Return (X, Y) of the center of cell containing provided text 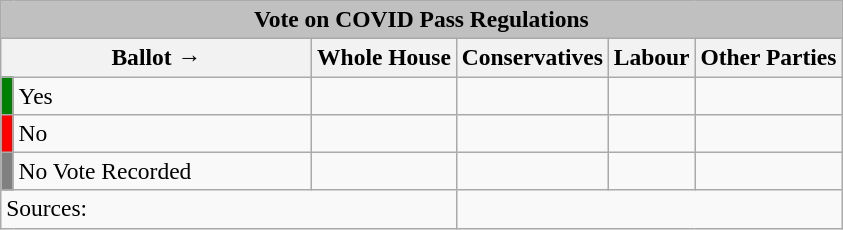
Other Parties (768, 57)
No (162, 133)
Vote on COVID Pass Regulations (422, 19)
No Vote Recorded (162, 171)
Conservatives (532, 57)
Whole House (384, 57)
Yes (162, 95)
Sources: (229, 209)
Ballot → (156, 57)
Labour (652, 57)
